Output the (x, y) coordinate of the center of the cell containing the given text.  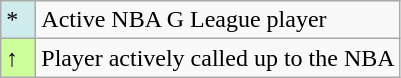
Player actively called up to the NBA (218, 58)
Active NBA G League player (218, 20)
↑ (18, 58)
* (18, 20)
